For the text-containing cell, return its midpoint in [x, y] coordinate format. 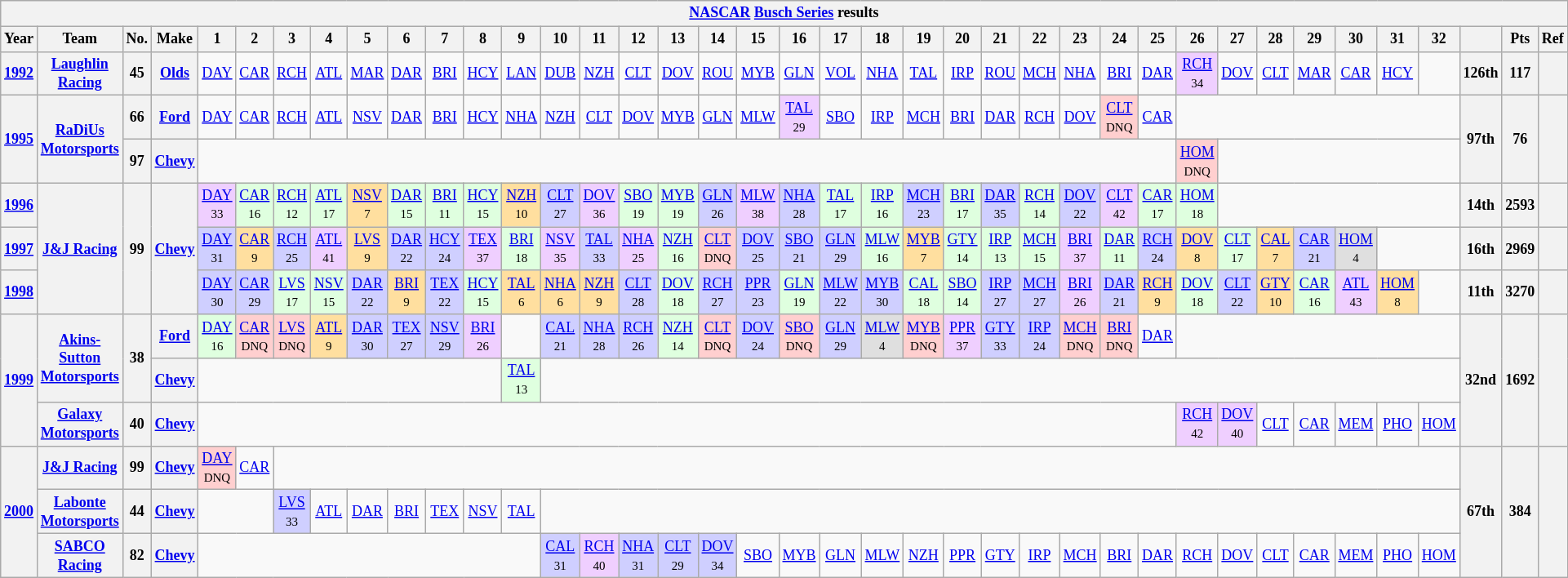
12 [638, 39]
TAL29 [799, 118]
NSV29 [444, 336]
25 [1157, 39]
RCH12 [292, 205]
TAL17 [841, 205]
NZH14 [678, 336]
CAR9 [255, 249]
LVS17 [292, 292]
9 [522, 39]
GTY [1001, 555]
6 [406, 39]
HOM18 [1197, 205]
97th [1481, 139]
NHA31 [638, 555]
28 [1276, 39]
11 [599, 39]
SBO14 [962, 292]
1996 [20, 205]
DAY30 [217, 292]
Make [175, 39]
LVS9 [367, 249]
CLT42 [1120, 205]
NZH10 [522, 205]
DOV24 [757, 336]
2969 [1520, 249]
RaDiUs Motorsports [80, 139]
Olds [175, 73]
384 [1520, 511]
LVS33 [292, 512]
TEX [444, 512]
HOMDNQ [1197, 161]
97 [137, 161]
IRP16 [882, 205]
DOV40 [1237, 424]
32 [1438, 39]
CAR21 [1314, 249]
1998 [20, 292]
NHA25 [638, 249]
24 [1120, 39]
DAR11 [1120, 249]
SABCO Racing [80, 555]
8 [483, 39]
Year [20, 39]
CAL31 [560, 555]
76 [1520, 139]
SBO19 [638, 205]
MYBDNQ [924, 336]
NSV15 [328, 292]
1999 [20, 380]
RCH26 [638, 336]
1997 [20, 249]
RCH9 [1157, 292]
TAL6 [522, 292]
DOV36 [599, 205]
TAL33 [599, 249]
CLT22 [1237, 292]
GTY10 [1276, 292]
BRI37 [1080, 249]
TEX27 [406, 336]
CARDNQ [255, 336]
3270 [1520, 292]
GLN26 [717, 205]
LAN [522, 73]
ATL43 [1356, 292]
27 [1237, 39]
IRP24 [1040, 336]
26 [1197, 39]
CAR29 [255, 292]
1992 [20, 73]
19 [924, 39]
CAL18 [924, 292]
GLN19 [799, 292]
21 [1001, 39]
Team [80, 39]
10 [560, 39]
3 [292, 39]
NZH16 [678, 249]
DAR15 [406, 205]
BRI17 [962, 205]
1995 [20, 139]
15 [757, 39]
DUB [560, 73]
LVSDNQ [292, 336]
MCHDNQ [1080, 336]
NZH9 [599, 292]
PPR23 [757, 292]
32nd [1481, 380]
126th [1481, 73]
TEX37 [483, 249]
17 [841, 39]
HCY24 [444, 249]
MLW22 [841, 292]
BRI18 [522, 249]
67th [1481, 511]
23 [1080, 39]
DAY16 [217, 336]
NSV7 [367, 205]
HOM8 [1397, 292]
DAY33 [217, 205]
RCH25 [292, 249]
MCH23 [924, 205]
Akins-Sutton Motorsports [80, 358]
31 [1397, 39]
DOV8 [1197, 249]
RCH34 [1197, 73]
RCH27 [717, 292]
Pts [1520, 39]
DAR35 [1001, 205]
CLT27 [560, 205]
38 [137, 358]
GTY33 [1001, 336]
CAR17 [1157, 205]
Galaxy Motorsports [80, 424]
BRIDNQ [1120, 336]
MYB30 [882, 292]
45 [137, 73]
DAR21 [1120, 292]
CLT28 [638, 292]
1 [217, 39]
5 [367, 39]
DOV34 [717, 555]
RCH42 [1197, 424]
16 [799, 39]
7 [444, 39]
16th [1481, 249]
Ref [1552, 39]
RCH40 [599, 555]
MLW38 [757, 205]
Labonte Motorsports [80, 512]
CLT17 [1237, 249]
RCH14 [1040, 205]
CAL21 [560, 336]
20 [962, 39]
DOV25 [757, 249]
MLW16 [882, 249]
RCH24 [1157, 249]
DAY31 [217, 249]
DAR30 [367, 336]
MCH15 [1040, 249]
1692 [1520, 380]
MYB7 [924, 249]
30 [1356, 39]
NSV35 [560, 249]
IRP27 [1001, 292]
PPR37 [962, 336]
2000 [20, 511]
117 [1520, 73]
ATL17 [328, 205]
IRP13 [1001, 249]
82 [137, 555]
TEX22 [444, 292]
BRI11 [444, 205]
4 [328, 39]
2 [255, 39]
14th [1481, 205]
PPR [962, 555]
DOV22 [1080, 205]
29 [1314, 39]
2593 [1520, 205]
MYB19 [678, 205]
14 [717, 39]
MLW4 [882, 336]
Laughlin Racing [80, 73]
No. [137, 39]
CLT29 [678, 555]
NASCAR Busch Series results [784, 13]
13 [678, 39]
22 [1040, 39]
MCH27 [1040, 292]
40 [137, 424]
HOM4 [1356, 249]
18 [882, 39]
66 [137, 118]
44 [137, 512]
SBO21 [799, 249]
ATL9 [328, 336]
TAL13 [522, 380]
BRI9 [406, 292]
VOL [841, 73]
DAYDNQ [217, 468]
11th [1481, 292]
GTY14 [962, 249]
ATL41 [328, 249]
SBODNQ [799, 336]
CAL7 [1276, 249]
NHA6 [560, 292]
